Search for the cell housing the specified text and yield its (X, Y) center coordinate. 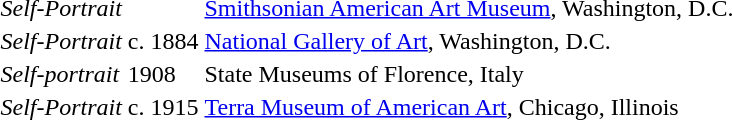
c. 1884 (163, 41)
1908 (163, 74)
